Search for the cell housing the specified text and yield its (X, Y) center coordinate. 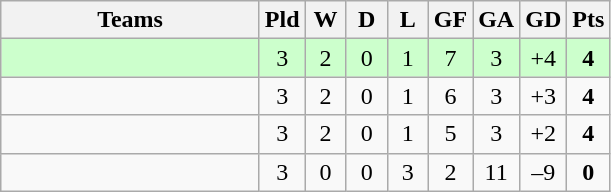
Pld (282, 20)
Teams (130, 20)
L (408, 20)
+2 (544, 134)
+4 (544, 58)
GD (544, 20)
GA (496, 20)
5 (450, 134)
6 (450, 96)
GF (450, 20)
+3 (544, 96)
7 (450, 58)
–9 (544, 172)
D (366, 20)
W (326, 20)
Pts (588, 20)
11 (496, 172)
